Pinpoint the cell where the given text exists, returning its (x, y) midpoint coordinate. 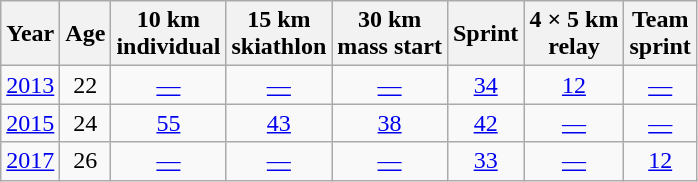
15 kmskiathlon (279, 34)
34 (485, 85)
30 kmmass start (390, 34)
26 (86, 161)
2017 (30, 161)
55 (168, 123)
24 (86, 123)
4 × 5 kmrelay (574, 34)
Year (30, 34)
Teamsprint (660, 34)
2015 (30, 123)
22 (86, 85)
2013 (30, 85)
Age (86, 34)
42 (485, 123)
10 kmindividual (168, 34)
43 (279, 123)
33 (485, 161)
Sprint (485, 34)
38 (390, 123)
